Extract the (X, Y) coordinate from the center of the cell holding the provided text.  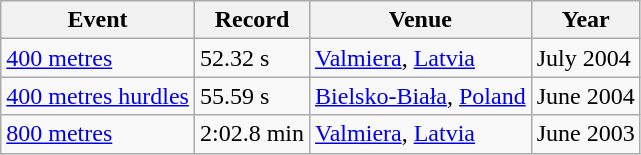
Year (586, 20)
June 2003 (586, 134)
400 metres hurdles (98, 96)
2:02.8 min (252, 134)
June 2004 (586, 96)
Venue (421, 20)
July 2004 (586, 58)
55.59 s (252, 96)
800 metres (98, 134)
Bielsko-Biała, Poland (421, 96)
Record (252, 20)
Event (98, 20)
400 metres (98, 58)
52.32 s (252, 58)
